For the text-containing cell, return its midpoint in [x, y] coordinate format. 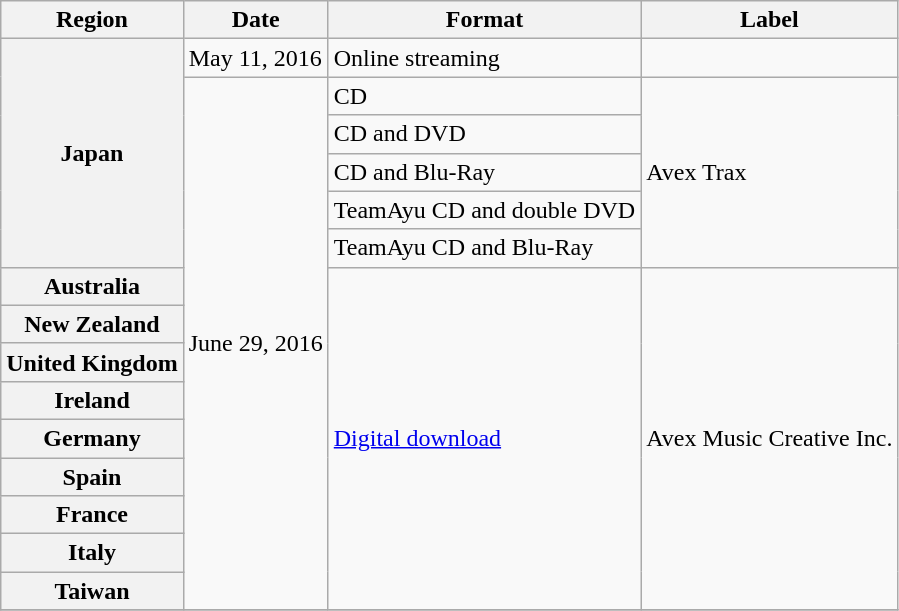
June 29, 2016 [256, 344]
Digital download [484, 438]
Online streaming [484, 58]
Australia [92, 286]
Region [92, 20]
Label [770, 20]
United Kingdom [92, 362]
Spain [92, 477]
Date [256, 20]
Taiwan [92, 591]
Format [484, 20]
Avex Trax [770, 172]
CD and DVD [484, 134]
New Zealand [92, 324]
CD and Blu-Ray [484, 172]
France [92, 515]
Germany [92, 438]
Italy [92, 553]
CD [484, 96]
Ireland [92, 400]
May 11, 2016 [256, 58]
TeamAyu CD and double DVD [484, 210]
Avex Music Creative Inc. [770, 438]
Japan [92, 153]
TeamAyu CD and Blu-Ray [484, 248]
